From the cell containing the given text, extract its center point as (x, y) coordinate. 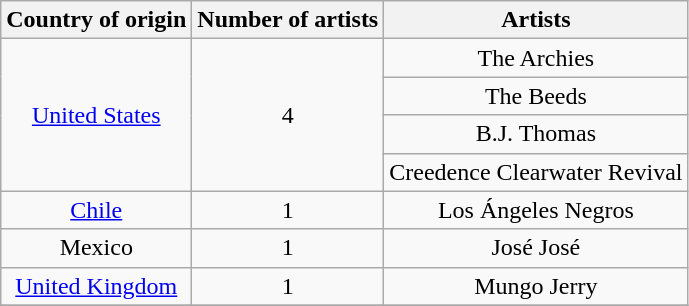
The Beeds (536, 96)
Chile (96, 210)
José José (536, 248)
Mungo Jerry (536, 286)
Country of origin (96, 20)
Mexico (96, 248)
4 (288, 115)
B.J. Thomas (536, 134)
Artists (536, 20)
Los Ángeles Negros (536, 210)
The Archies (536, 58)
Number of artists (288, 20)
Creedence Clearwater Revival (536, 172)
United Kingdom (96, 286)
United States (96, 115)
